Locate the cell with the specified text and output its [X, Y] center coordinate. 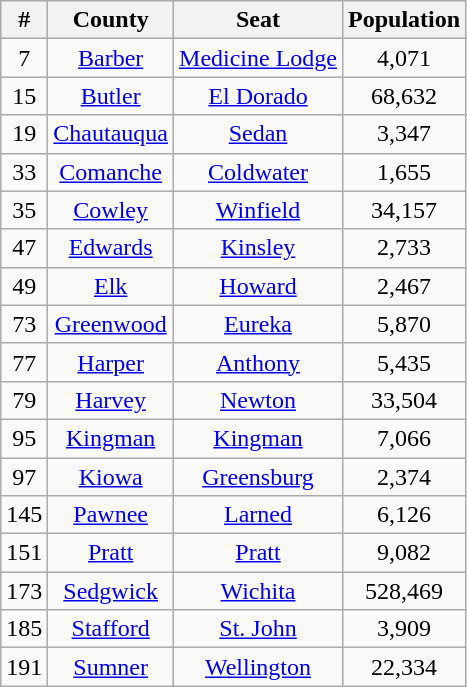
7 [24, 58]
5,435 [404, 362]
Cowley [111, 210]
528,469 [404, 591]
4,071 [404, 58]
# [24, 20]
Coldwater [258, 172]
33 [24, 172]
Howard [258, 286]
Seat [258, 20]
3,909 [404, 629]
Eureka [258, 324]
97 [24, 477]
145 [24, 515]
77 [24, 362]
Newton [258, 400]
49 [24, 286]
Butler [111, 96]
Pawnee [111, 515]
3,347 [404, 134]
St. John [258, 629]
68,632 [404, 96]
2,374 [404, 477]
22,334 [404, 667]
Anthony [258, 362]
151 [24, 553]
Stafford [111, 629]
15 [24, 96]
2,733 [404, 248]
Sedan [258, 134]
47 [24, 248]
7,066 [404, 438]
Greensburg [258, 477]
County [111, 20]
19 [24, 134]
Larned [258, 515]
191 [24, 667]
33,504 [404, 400]
35 [24, 210]
Elk [111, 286]
Sedgwick [111, 591]
Kinsley [258, 248]
Wellington [258, 667]
Harvey [111, 400]
Wichita [258, 591]
El Dorado [258, 96]
Barber [111, 58]
Kiowa [111, 477]
Population [404, 20]
73 [24, 324]
95 [24, 438]
Edwards [111, 248]
79 [24, 400]
2,467 [404, 286]
34,157 [404, 210]
1,655 [404, 172]
Greenwood [111, 324]
6,126 [404, 515]
Winfield [258, 210]
9,082 [404, 553]
Medicine Lodge [258, 58]
5,870 [404, 324]
185 [24, 629]
Chautauqua [111, 134]
Comanche [111, 172]
173 [24, 591]
Sumner [111, 667]
Harper [111, 362]
